Return (X, Y) of the center of cell containing provided text 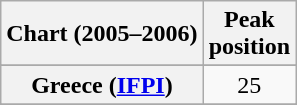
Peakposition (249, 34)
25 (249, 85)
Chart (2005–2006) (102, 34)
Greece (IFPI) (102, 85)
